Return the (X, Y) coordinate for the center point of the cell that contains the specified text.  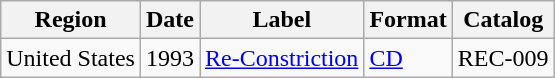
Date (170, 20)
REC-009 (503, 58)
Re-Constriction (282, 58)
Region (71, 20)
Catalog (503, 20)
Format (408, 20)
United States (71, 58)
1993 (170, 58)
CD (408, 58)
Label (282, 20)
